Return [X, Y] of the center of cell containing provided text 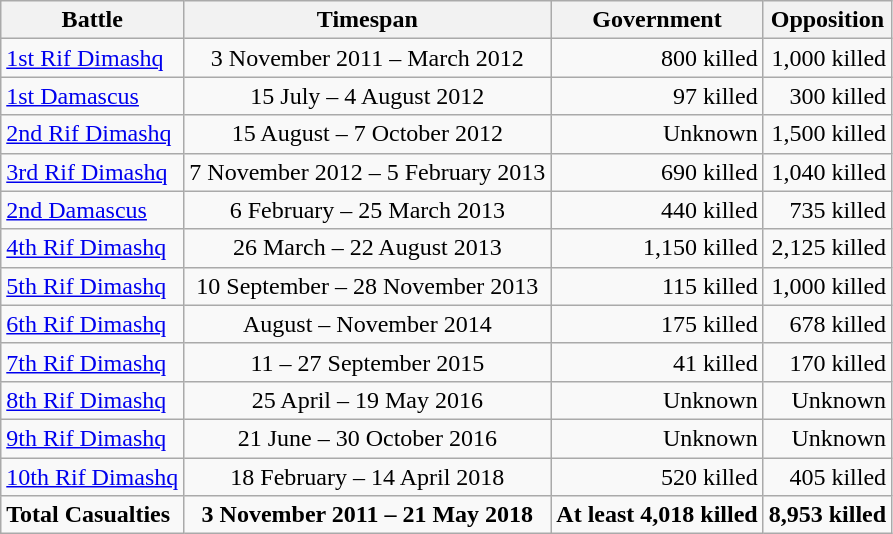
Battle [92, 20]
1st Damascus [92, 96]
Opposition [827, 20]
At least 4,018 killed [657, 515]
170 killed [827, 362]
175 killed [657, 324]
3rd Rif Dimashq [92, 172]
300 killed [827, 96]
1,500 killed [827, 134]
6 February – 25 March 2013 [368, 210]
405 killed [827, 477]
8,953 killed [827, 515]
15 July – 4 August 2012 [368, 96]
5th Rif Dimashq [92, 286]
8th Rif Dimashq [92, 400]
10th Rif Dimashq [92, 477]
2nd Damascus [92, 210]
Total Casualties [92, 515]
10 September – 28 November 2013 [368, 286]
1,040 killed [827, 172]
2,125 killed [827, 248]
97 killed [657, 96]
7 November 2012 – 5 February 2013 [368, 172]
440 killed [657, 210]
735 killed [827, 210]
41 killed [657, 362]
520 killed [657, 477]
15 August – 7 October 2012 [368, 134]
3 November 2011 – March 2012 [368, 58]
Timespan [368, 20]
11 – 27 September 2015 [368, 362]
9th Rif Dimashq [92, 438]
800 killed [657, 58]
1st Rif Dimashq [92, 58]
Government [657, 20]
26 March – 22 August 2013 [368, 248]
115 killed [657, 286]
August – November 2014 [368, 324]
7th Rif Dimashq [92, 362]
2nd Rif Dimashq [92, 134]
690 killed [657, 172]
3 November 2011 – 21 May 2018 [368, 515]
678 killed [827, 324]
18 February – 14 April 2018 [368, 477]
25 April – 19 May 2016 [368, 400]
4th Rif Dimashq [92, 248]
21 June – 30 October 2016 [368, 438]
1,150 killed [657, 248]
6th Rif Dimashq [92, 324]
